Output the [X, Y] coordinate of the center of the cell containing the given text.  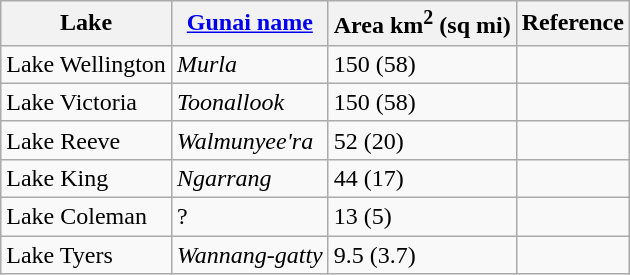
Wannang-gatty [250, 255]
9.5 (3.7) [422, 255]
13 (5) [422, 217]
Area km2 (sq mi) [422, 24]
Reference [572, 24]
Lake Reeve [86, 140]
Lake Coleman [86, 217]
Toonallook [250, 102]
52 (20) [422, 140]
Lake King [86, 178]
44 (17) [422, 178]
Lake Wellington [86, 64]
Lake Tyers [86, 255]
Ngarrang [250, 178]
Walmunyee'ra [250, 140]
Lake Victoria [86, 102]
Lake [86, 24]
? [250, 217]
Murla [250, 64]
Gunai name [250, 24]
